Capture the cell that displays the provided text and extract its (x, y) central coordinate. 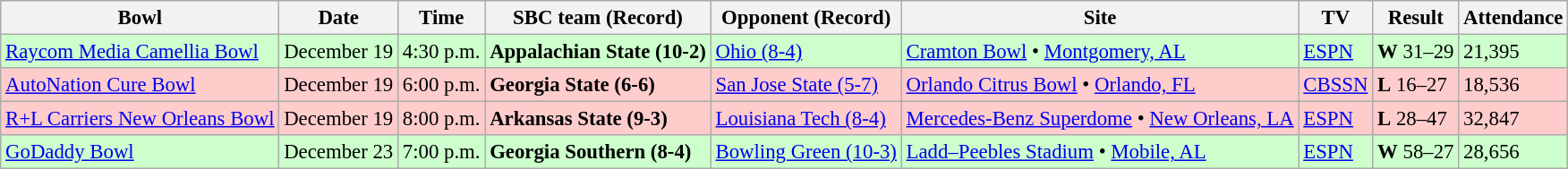
W 58–27 (1416, 152)
Raycom Media Camellia Bowl (140, 52)
6:00 p.m. (442, 85)
Attendance (1513, 18)
Arkansas State (9-3) (598, 119)
Time (442, 18)
San Jose State (5-7) (805, 85)
Georgia State (6-6) (598, 85)
Louisiana Tech (8-4) (805, 119)
AutoNation Cure Bowl (140, 85)
L 16–27 (1416, 85)
28,656 (1513, 152)
4:30 p.m. (442, 52)
18,536 (1513, 85)
Date (338, 18)
TV (1335, 18)
32,847 (1513, 119)
7:00 p.m. (442, 152)
21,395 (1513, 52)
Opponent (Record) (805, 18)
W 31–29 (1416, 52)
Ohio (8-4) (805, 52)
Site (1100, 18)
8:00 p.m. (442, 119)
CBSSN (1335, 85)
Orlando Citrus Bowl • Orlando, FL (1100, 85)
Cramton Bowl • Montgomery, AL (1100, 52)
R+L Carriers New Orleans Bowl (140, 119)
Appalachian State (10-2) (598, 52)
Bowl (140, 18)
GoDaddy Bowl (140, 152)
Ladd–Peebles Stadium • Mobile, AL (1100, 152)
December 23 (338, 152)
Georgia Southern (8-4) (598, 152)
Result (1416, 18)
Bowling Green (10-3) (805, 152)
Mercedes-Benz Superdome • New Orleans, LA (1100, 119)
SBC team (Record) (598, 18)
L 28–47 (1416, 119)
